Search for the cell housing the specified text and yield its [x, y] center coordinate. 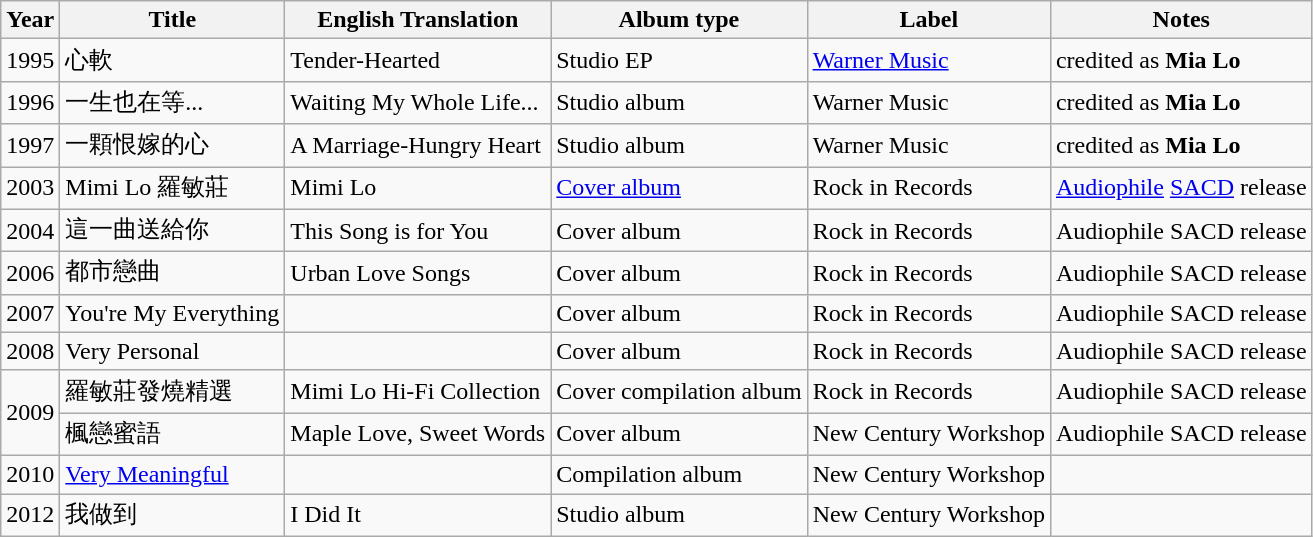
Cover compilation album [679, 392]
Maple Love, Sweet Words [418, 434]
1995 [30, 60]
2003 [30, 188]
Urban Love Songs [418, 274]
Mimi Lo [418, 188]
You're My Everything [172, 313]
2004 [30, 230]
2006 [30, 274]
Label [928, 20]
Very Personal [172, 351]
楓戀蜜語 [172, 434]
一顆恨嫁的心 [172, 146]
羅敏莊發燒精選 [172, 392]
我做到 [172, 516]
A Marriage-Hungry Heart [418, 146]
1996 [30, 102]
Title [172, 20]
Mimi Lo Hi-Fi Collection [418, 392]
Year [30, 20]
1997 [30, 146]
English Translation [418, 20]
2010 [30, 474]
Waiting My Whole Life... [418, 102]
這一曲送給你 [172, 230]
2012 [30, 516]
一生也在等... [172, 102]
2008 [30, 351]
Compilation album [679, 474]
I Did It [418, 516]
2007 [30, 313]
Mimi Lo 羅敏莊 [172, 188]
Studio EP [679, 60]
2009 [30, 412]
心軟 [172, 60]
Notes [1181, 20]
Tender-Hearted [418, 60]
都市戀曲 [172, 274]
Album type [679, 20]
This Song is for You [418, 230]
Very Meaningful [172, 474]
